Detect which cell encompasses the target text, then output its [x, y] center coordinate. 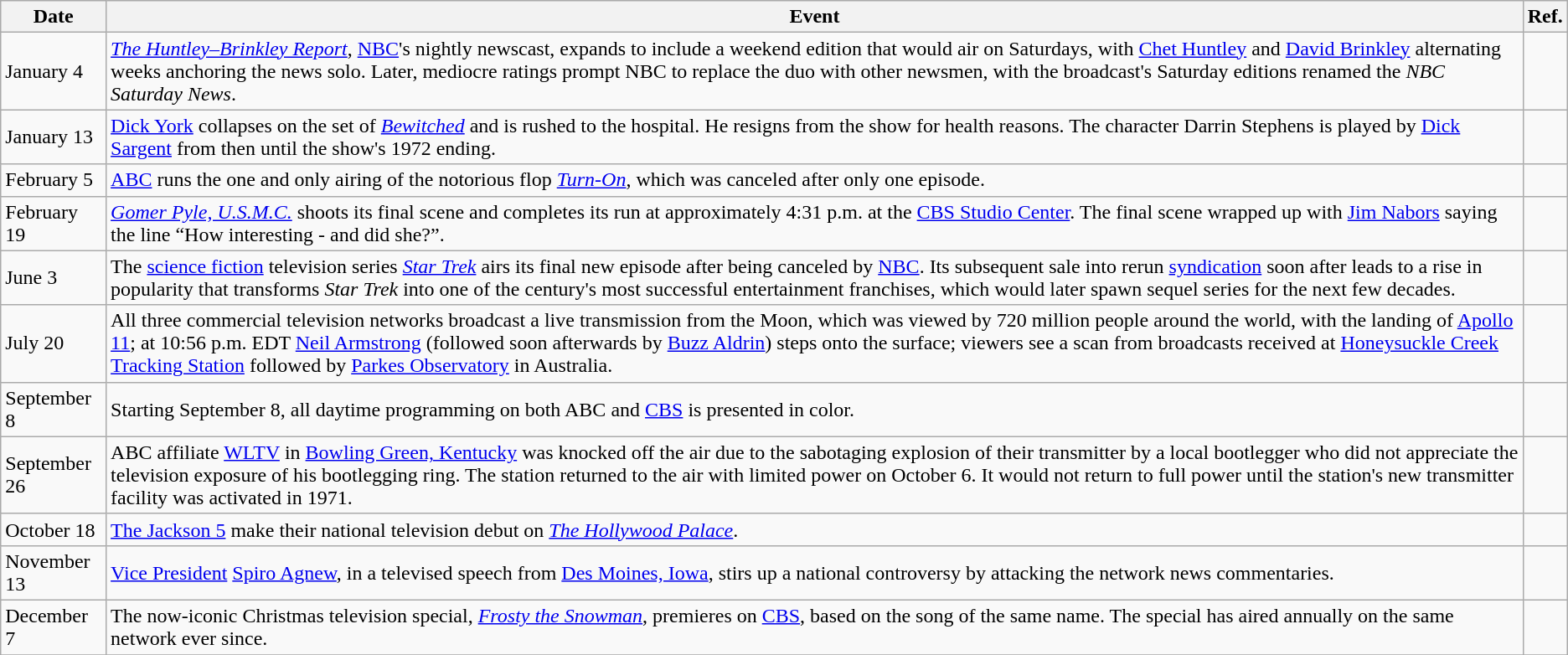
Vice President Spiro Agnew, in a televised speech from Des Moines, Iowa, stirs up a national controversy by attacking the network news commentaries. [815, 573]
July 20 [54, 343]
Event [815, 17]
Ref. [1545, 17]
September 26 [54, 475]
January 4 [54, 71]
December 7 [54, 627]
September 8 [54, 409]
Starting September 8, all daytime programming on both ABC and CBS is presented in color. [815, 409]
Date [54, 17]
February 5 [54, 180]
October 18 [54, 529]
November 13 [54, 573]
ABC runs the one and only airing of the notorious flop Turn-On, which was canceled after only one episode. [815, 180]
The Jackson 5 make their national television debut on The Hollywood Palace. [815, 529]
February 19 [54, 223]
January 13 [54, 137]
June 3 [54, 278]
